Pinpoint the cell where the given text exists, returning its [x, y] midpoint coordinate. 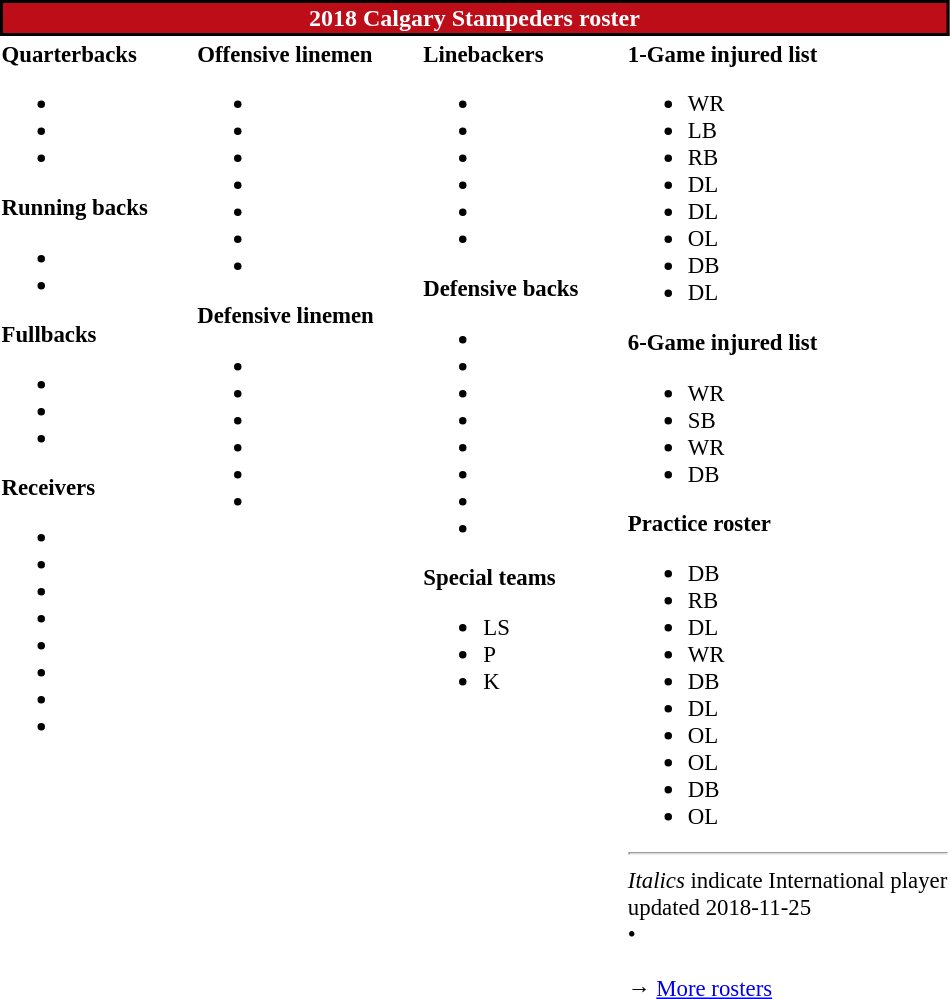
2018 Calgary Stampeders roster [474, 18]
